Search for the cell housing the specified text and yield its (X, Y) center coordinate. 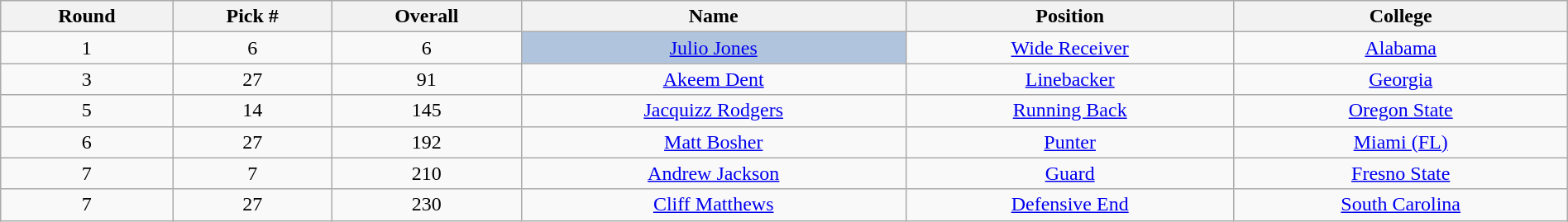
230 (427, 205)
Punter (1070, 142)
3 (87, 79)
Name (713, 17)
Round (87, 17)
Running Back (1070, 111)
1 (87, 48)
Pick # (253, 17)
College (1401, 17)
91 (427, 79)
Alabama (1401, 48)
Position (1070, 17)
14 (253, 111)
Guard (1070, 173)
Jacquizz Rodgers (713, 111)
Matt Bosher (713, 142)
Julio Jones (713, 48)
145 (427, 111)
5 (87, 111)
192 (427, 142)
South Carolina (1401, 205)
Akeem Dent (713, 79)
Linebacker (1070, 79)
Andrew Jackson (713, 173)
210 (427, 173)
Wide Receiver (1070, 48)
Miami (FL) (1401, 142)
Fresno State (1401, 173)
Overall (427, 17)
Defensive End (1070, 205)
Georgia (1401, 79)
Cliff Matthews (713, 205)
Oregon State (1401, 111)
